Return the (x, y) coordinate for the center point of the cell that contains the specified text.  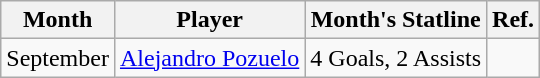
September (58, 58)
Month (58, 20)
Player (209, 20)
Alejandro Pozuelo (209, 58)
Month's Statline (396, 20)
4 Goals, 2 Assists (396, 58)
Ref. (514, 20)
